Search for the cell housing the specified text and yield its (X, Y) center coordinate. 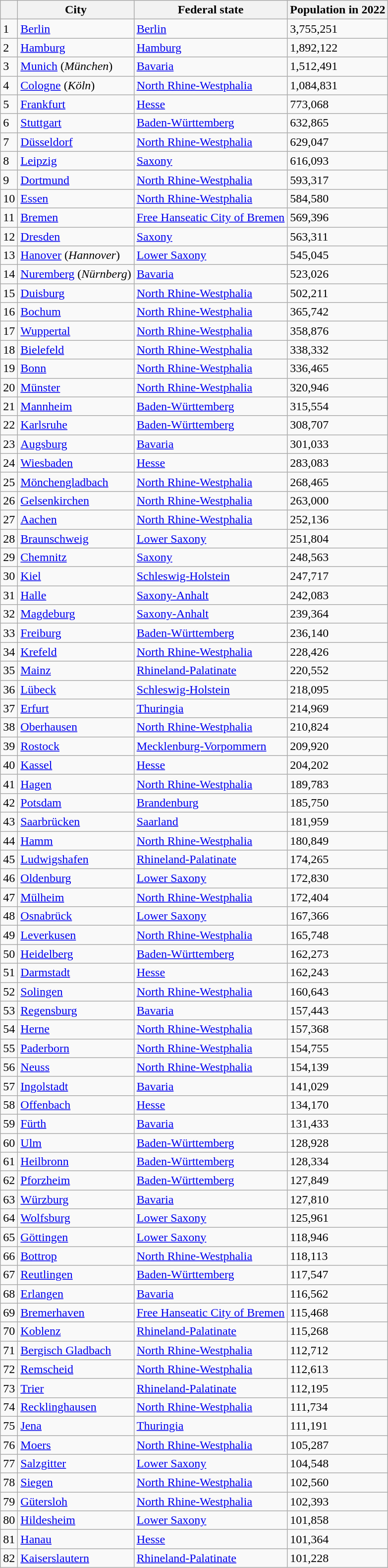
128,928 (338, 1142)
118,113 (338, 1256)
629,047 (338, 142)
101,364 (338, 1539)
28 (9, 538)
1 (9, 29)
Mannheim (76, 406)
112,195 (338, 1388)
Hanover (Hannover) (76, 255)
Trier (76, 1388)
Göttingen (76, 1237)
Ingolstadt (76, 1086)
Frankfurt (76, 104)
Aachen (76, 519)
48 (9, 916)
18 (9, 350)
Salzgitter (76, 1464)
131,433 (338, 1124)
21 (9, 406)
210,824 (338, 727)
172,404 (338, 897)
14 (9, 274)
2 (9, 48)
Population in 2022 (338, 10)
58 (9, 1105)
209,920 (338, 746)
268,465 (338, 482)
Dresden (76, 237)
263,000 (338, 501)
Mainz (76, 671)
27 (9, 519)
523,026 (338, 274)
185,750 (338, 803)
632,865 (338, 123)
39 (9, 746)
Stuttgart (76, 123)
Munich (München) (76, 66)
220,552 (338, 671)
141,029 (338, 1086)
Mönchengladbach (76, 482)
Osnabrück (76, 916)
Kaiserslautern (76, 1558)
76 (9, 1445)
157,443 (338, 1010)
Darmstadt (76, 973)
22 (9, 425)
13 (9, 255)
Kiel (76, 576)
174,265 (338, 860)
74 (9, 1407)
Düsseldorf (76, 142)
165,748 (338, 935)
239,364 (338, 614)
37 (9, 708)
181,959 (338, 821)
Saarbrücken (76, 821)
127,849 (338, 1181)
68 (9, 1294)
23 (9, 444)
Hildesheim (76, 1520)
228,426 (338, 652)
20 (9, 387)
Siegen (76, 1483)
116,562 (338, 1294)
Karlsruhe (76, 425)
Mecklenburg-Vorpommern (211, 746)
41 (9, 784)
35 (9, 671)
19 (9, 369)
73 (9, 1388)
62 (9, 1181)
563,311 (338, 237)
Cologne (Köln) (76, 85)
301,033 (338, 444)
16 (9, 312)
Solingen (76, 992)
Essen (76, 198)
Kassel (76, 765)
79 (9, 1502)
1,892,122 (338, 48)
Oldenburg (76, 878)
115,268 (338, 1331)
Leipzig (76, 161)
252,136 (338, 519)
60 (9, 1142)
Würzburg (76, 1199)
111,191 (338, 1426)
134,170 (338, 1105)
Braunschweig (76, 538)
46 (9, 878)
Federal state (211, 10)
Dortmund (76, 180)
Bergisch Gladbach (76, 1350)
112,613 (338, 1369)
80 (9, 1520)
81 (9, 1539)
65 (9, 1237)
236,140 (338, 633)
112,712 (338, 1350)
101,858 (338, 1520)
4 (9, 85)
104,548 (338, 1464)
Augsburg (76, 444)
53 (9, 1010)
70 (9, 1331)
3 (9, 66)
Erlangen (76, 1294)
38 (9, 727)
Potsdam (76, 803)
Reutlingen (76, 1275)
102,393 (338, 1502)
Gütersloh (76, 1502)
Saarland (211, 821)
Hamm (76, 841)
5 (9, 104)
Magdeburg (76, 614)
25 (9, 482)
569,396 (338, 217)
Mülheim (76, 897)
338,332 (338, 350)
Heilbronn (76, 1162)
128,334 (338, 1162)
51 (9, 973)
111,734 (338, 1407)
6 (9, 123)
154,139 (338, 1067)
Erfurt (76, 708)
43 (9, 821)
30 (9, 576)
Duisburg (76, 293)
157,368 (338, 1029)
Krefeld (76, 652)
Bremen (76, 217)
Moers (76, 1445)
44 (9, 841)
315,554 (338, 406)
15 (9, 293)
248,563 (338, 558)
40 (9, 765)
773,068 (338, 104)
11 (9, 217)
Heidelberg (76, 954)
71 (9, 1350)
Wiesbaden (76, 463)
Jena (76, 1426)
117,547 (338, 1275)
283,083 (338, 463)
47 (9, 897)
584,580 (338, 198)
Nuremberg (Nürnberg) (76, 274)
Offenbach (76, 1105)
218,095 (338, 690)
204,202 (338, 765)
Ludwigshafen (76, 860)
72 (9, 1369)
Remscheid (76, 1369)
69 (9, 1313)
32 (9, 614)
Rostock (76, 746)
Regensburg (76, 1010)
45 (9, 860)
Hanau (76, 1539)
101,228 (338, 1558)
Hagen (76, 784)
Wolfsburg (76, 1218)
242,083 (338, 595)
42 (9, 803)
Bremerhaven (76, 1313)
189,783 (338, 784)
Lübeck (76, 690)
105,287 (338, 1445)
36 (9, 690)
3,755,251 (338, 29)
34 (9, 652)
125,961 (338, 1218)
66 (9, 1256)
Koblenz (76, 1331)
10 (9, 198)
247,717 (338, 576)
Herne (76, 1029)
Paderborn (76, 1048)
Wuppertal (76, 331)
26 (9, 501)
320,946 (338, 387)
593,317 (338, 180)
54 (9, 1029)
Münster (76, 387)
Bochum (76, 312)
Ulm (76, 1142)
180,849 (338, 841)
Leverkusen (76, 935)
Oberhausen (76, 727)
Freiburg (76, 633)
Gelsenkirchen (76, 501)
33 (9, 633)
55 (9, 1048)
Chemnitz (76, 558)
358,876 (338, 331)
Brandenburg (211, 803)
336,465 (338, 369)
115,468 (338, 1313)
154,755 (338, 1048)
365,742 (338, 312)
City (76, 10)
78 (9, 1483)
67 (9, 1275)
12 (9, 237)
308,707 (338, 425)
8 (9, 161)
172,830 (338, 878)
29 (9, 558)
75 (9, 1426)
Bonn (76, 369)
Fürth (76, 1124)
1,512,491 (338, 66)
127,810 (338, 1199)
17 (9, 331)
82 (9, 1558)
52 (9, 992)
162,243 (338, 973)
Bielefeld (76, 350)
545,045 (338, 255)
502,211 (338, 293)
57 (9, 1086)
63 (9, 1199)
31 (9, 595)
61 (9, 1162)
118,946 (338, 1237)
214,969 (338, 708)
167,366 (338, 916)
160,643 (338, 992)
50 (9, 954)
Recklinghausen (76, 1407)
Halle (76, 595)
162,273 (338, 954)
77 (9, 1464)
1,084,831 (338, 85)
Pforzheim (76, 1181)
251,804 (338, 538)
7 (9, 142)
9 (9, 180)
Neuss (76, 1067)
24 (9, 463)
Bottrop (76, 1256)
59 (9, 1124)
49 (9, 935)
64 (9, 1218)
56 (9, 1067)
102,560 (338, 1483)
616,093 (338, 161)
